For the text-containing cell, return its midpoint in (X, Y) coordinate format. 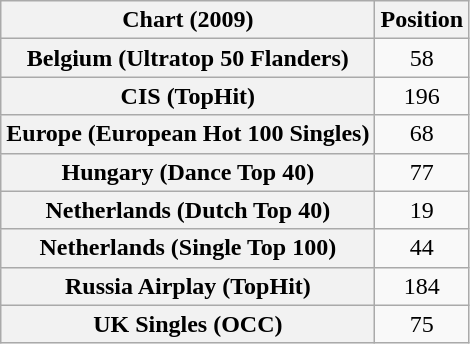
Hungary (Dance Top 40) (188, 172)
CIS (TopHit) (188, 96)
68 (422, 134)
19 (422, 210)
196 (422, 96)
77 (422, 172)
75 (422, 324)
Chart (2009) (188, 20)
Netherlands (Dutch Top 40) (188, 210)
44 (422, 248)
UK Singles (OCC) (188, 324)
Position (422, 20)
Netherlands (Single Top 100) (188, 248)
Belgium (Ultratop 50 Flanders) (188, 58)
58 (422, 58)
Russia Airplay (TopHit) (188, 286)
184 (422, 286)
Europe (European Hot 100 Singles) (188, 134)
